Return [X, Y] of the center of cell containing provided text 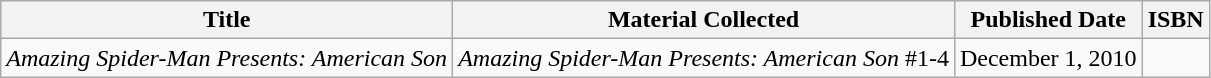
Amazing Spider-Man Presents: American Son #1-4 [704, 58]
Amazing Spider-Man Presents: American Son [227, 58]
Title [227, 20]
Material Collected [704, 20]
Published Date [1048, 20]
December 1, 2010 [1048, 58]
ISBN [1176, 20]
